Extract the [x, y] coordinate from the center of the cell holding the provided text.  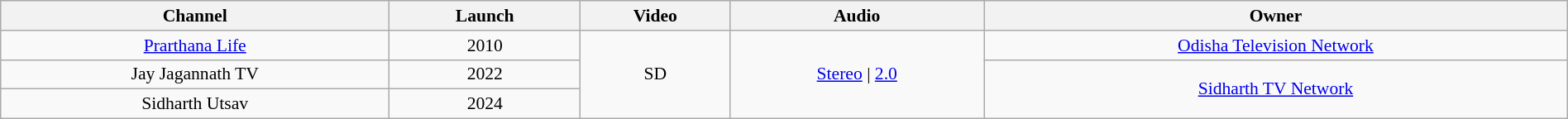
2022 [485, 74]
Audio [857, 16]
2024 [485, 104]
Sidharth Utsav [195, 104]
Video [655, 16]
SD [655, 74]
Jay Jagannath TV [195, 74]
Prarthana Life [195, 45]
Launch [485, 16]
2010 [485, 45]
Channel [195, 16]
Sidharth TV Network [1276, 89]
Owner [1276, 16]
Stereo | 2.0 [857, 74]
Odisha Television Network [1276, 45]
